For the text-containing cell, return its midpoint in [x, y] coordinate format. 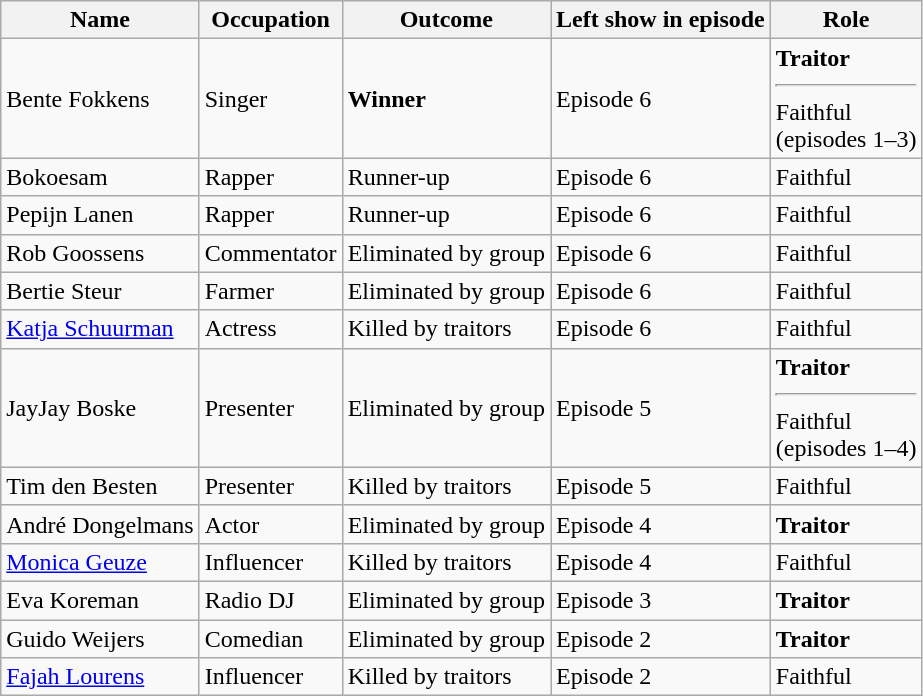
TraitorFaithful(episodes 1–3) [846, 98]
TraitorFaithful(episodes 1–4) [846, 408]
Commentator [270, 253]
Left show in episode [660, 20]
Tim den Besten [100, 486]
Monica Geuze [100, 562]
Winner [446, 98]
Radio DJ [270, 600]
Episode 3 [660, 600]
Name [100, 20]
JayJay Boske [100, 408]
Fajah Lourens [100, 677]
Singer [270, 98]
André Dongelmans [100, 524]
Occupation [270, 20]
Guido Weijers [100, 639]
Pepijn Lanen [100, 215]
Actor [270, 524]
Comedian [270, 639]
Katja Schuurman [100, 329]
Actress [270, 329]
Rob Goossens [100, 253]
Bente Fokkens [100, 98]
Bokoesam [100, 177]
Outcome [446, 20]
Eva Koreman [100, 600]
Bertie Steur [100, 291]
Role [846, 20]
Farmer [270, 291]
